For the text-containing cell, return its midpoint in [x, y] coordinate format. 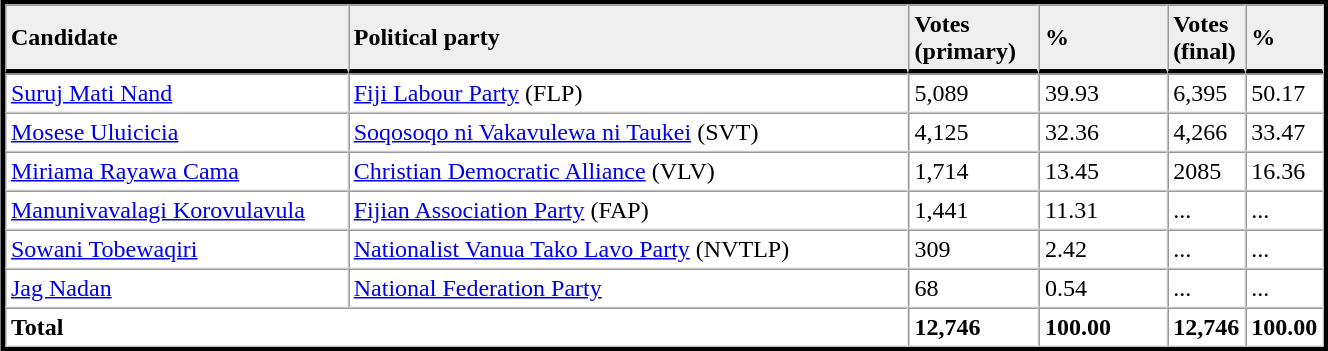
Total [457, 328]
2085 [1206, 172]
32.36 [1103, 132]
39.93 [1103, 94]
Nationalist Vanua Tako Lavo Party (NVTLP) [628, 250]
1,441 [974, 210]
Mosese Uluicicia [176, 132]
11.31 [1103, 210]
Votes(final) [1206, 38]
Candidate [176, 38]
Manunivavalagi Korovulavula [176, 210]
2.42 [1103, 250]
Suruj Mati Nand [176, 94]
68 [974, 288]
309 [974, 250]
16.36 [1284, 172]
Votes(primary) [974, 38]
Jag Nadan [176, 288]
Miriama Rayawa Cama [176, 172]
4,125 [974, 132]
1,714 [974, 172]
33.47 [1284, 132]
6,395 [1206, 94]
Soqosoqo ni Vakavulewa ni Taukei (SVT) [628, 132]
National Federation Party [628, 288]
Sowani Tobewaqiri [176, 250]
Fijian Association Party (FAP) [628, 210]
50.17 [1284, 94]
Fiji Labour Party (FLP) [628, 94]
13.45 [1103, 172]
5,089 [974, 94]
4,266 [1206, 132]
Christian Democratic Alliance (VLV) [628, 172]
0.54 [1103, 288]
Political party [628, 38]
